Extract the [x, y] coordinate from the center of the cell holding the provided text.  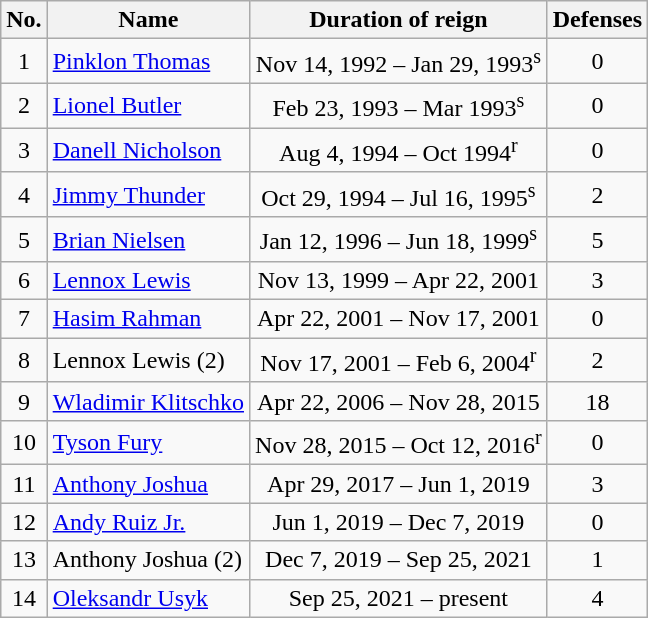
Lionel Butler [148, 106]
Oct 29, 1994 – Jul 16, 1995s [399, 194]
Feb 23, 1993 – Mar 1993s [399, 106]
Wladimir Klitschko [148, 401]
Hasim Rahman [148, 319]
11 [24, 484]
Danell Nicholson [148, 150]
13 [24, 560]
Jan 12, 1996 – Jun 18, 1999s [399, 240]
Jimmy Thunder [148, 194]
10 [24, 442]
Nov 14, 1992 – Jan 29, 1993s [399, 62]
Jun 1, 2019 – Dec 7, 2019 [399, 522]
Name [148, 20]
Nov 17, 2001 – Feb 6, 2004r [399, 360]
Lennox Lewis [148, 281]
Dec 7, 2019 – Sep 25, 2021 [399, 560]
Anthony Joshua [148, 484]
14 [24, 598]
Defenses [597, 20]
Tyson Fury [148, 442]
No. [24, 20]
18 [597, 401]
Apr 29, 2017 – Jun 1, 2019 [399, 484]
Nov 28, 2015 – Oct 12, 2016r [399, 442]
Brian Nielsen [148, 240]
9 [24, 401]
Apr 22, 2001 – Nov 17, 2001 [399, 319]
12 [24, 522]
Apr 22, 2006 – Nov 28, 2015 [399, 401]
Nov 13, 1999 – Apr 22, 2001 [399, 281]
8 [24, 360]
6 [24, 281]
Pinklon Thomas [148, 62]
Aug 4, 1994 – Oct 1994r [399, 150]
7 [24, 319]
Andy Ruiz Jr. [148, 522]
Duration of reign [399, 20]
Lennox Lewis (2) [148, 360]
Anthony Joshua (2) [148, 560]
Oleksandr Usyk [148, 598]
Sep 25, 2021 – present [399, 598]
